Extract the (X, Y) coordinate from the center of the cell holding the provided text.  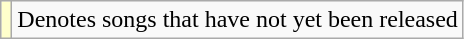
Denotes songs that have not yet been released (238, 20)
